Search for the cell housing the specified text and yield its (X, Y) center coordinate. 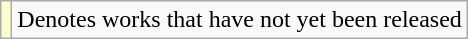
Denotes works that have not yet been released (240, 20)
